Capture the cell that displays the provided text and extract its [X, Y] central coordinate. 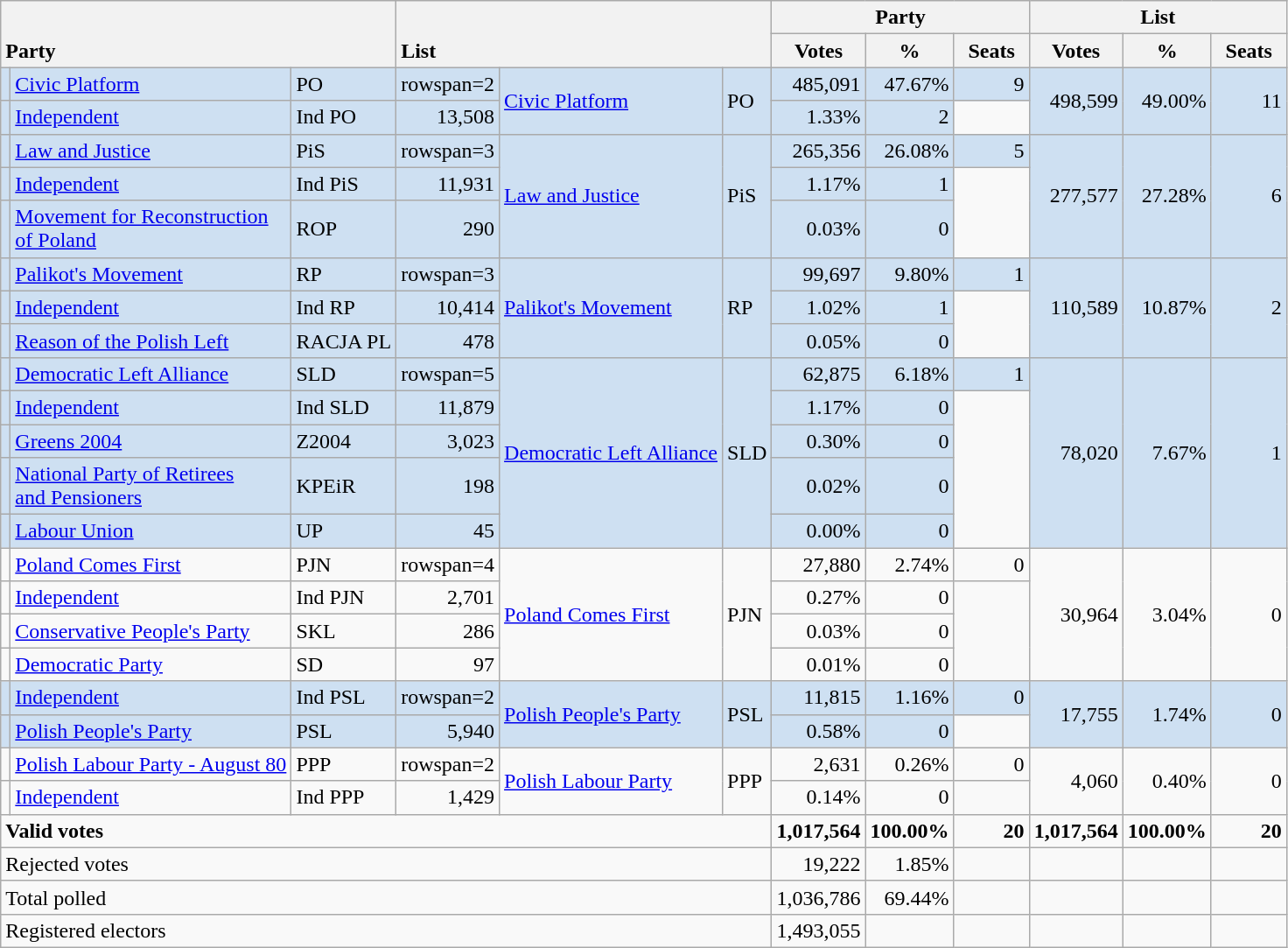
11,931 [448, 184]
Polish Labour Party - August 80 [150, 764]
0.26% [910, 764]
7.67% [1167, 452]
97 [448, 664]
30,964 [1076, 614]
SKL [344, 631]
11,879 [448, 407]
ROP [344, 229]
3.04% [1167, 614]
47.67% [910, 84]
17,755 [1076, 714]
498,599 [1076, 101]
Ind PPP [344, 797]
0.58% [819, 731]
27,880 [819, 565]
478 [448, 341]
0.00% [819, 531]
Democratic Party [150, 664]
6.18% [910, 374]
9 [991, 84]
1.85% [910, 864]
Ind PJN [344, 598]
2.74% [910, 565]
78,020 [1076, 452]
2,701 [448, 598]
0.30% [819, 440]
290 [448, 229]
SD [344, 664]
Registered electors [387, 930]
Movement for Reconstructionof Poland [150, 229]
KPEiR [344, 487]
0.40% [1167, 781]
rowspan=4 [448, 565]
485,091 [819, 84]
0.27% [819, 598]
62,875 [819, 374]
3,023 [448, 440]
5,940 [448, 731]
277,577 [1076, 196]
Rejected votes [387, 864]
0.02% [819, 487]
rowspan=5 [448, 374]
99,697 [819, 274]
Ind SLD [344, 407]
19,222 [819, 864]
69.44% [910, 897]
198 [448, 487]
0.05% [819, 341]
286 [448, 631]
Ind PiS [344, 184]
0.14% [819, 797]
11,815 [819, 698]
Greens 2004 [150, 440]
Ind PSL [344, 698]
Conservative People's Party [150, 631]
9.80% [910, 274]
Ind RP [344, 307]
110,589 [1076, 307]
Polish Labour Party [611, 781]
0.01% [819, 664]
Labour Union [150, 531]
1.33% [819, 117]
10.87% [1167, 307]
1.74% [1167, 714]
45 [448, 531]
49.00% [1167, 101]
11 [1249, 101]
13,508 [448, 117]
2,631 [819, 764]
Valid votes [387, 831]
6 [1249, 196]
10,414 [448, 307]
Reason of the Polish Left [150, 341]
1,036,786 [819, 897]
27.28% [1167, 196]
265,356 [819, 151]
1,493,055 [819, 930]
5 [991, 151]
National Party of Retireesand Pensioners [150, 487]
Total polled [387, 897]
RACJA PL [344, 341]
1.16% [910, 698]
Ind PO [344, 117]
Z2004 [344, 440]
1,429 [448, 797]
1.02% [819, 307]
26.08% [910, 151]
UP [344, 531]
4,060 [1076, 781]
